From the cell containing the given text, extract its center point as [x, y] coordinate. 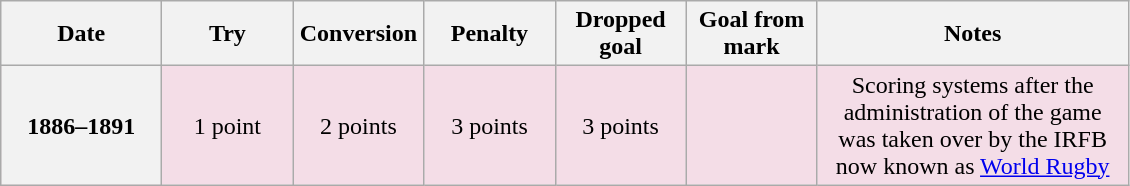
1 point [228, 126]
Date [82, 34]
Notes [972, 34]
Penalty [490, 34]
Conversion [358, 34]
Goal from mark [752, 34]
Try [228, 34]
1886–1891 [82, 126]
Scoring systems after the administration of the game was taken over by the IRFB now known as World Rugby [972, 126]
Dropped goal [620, 34]
2 points [358, 126]
